Provide the (x, y) coordinate of the cell's center where the given text is located.  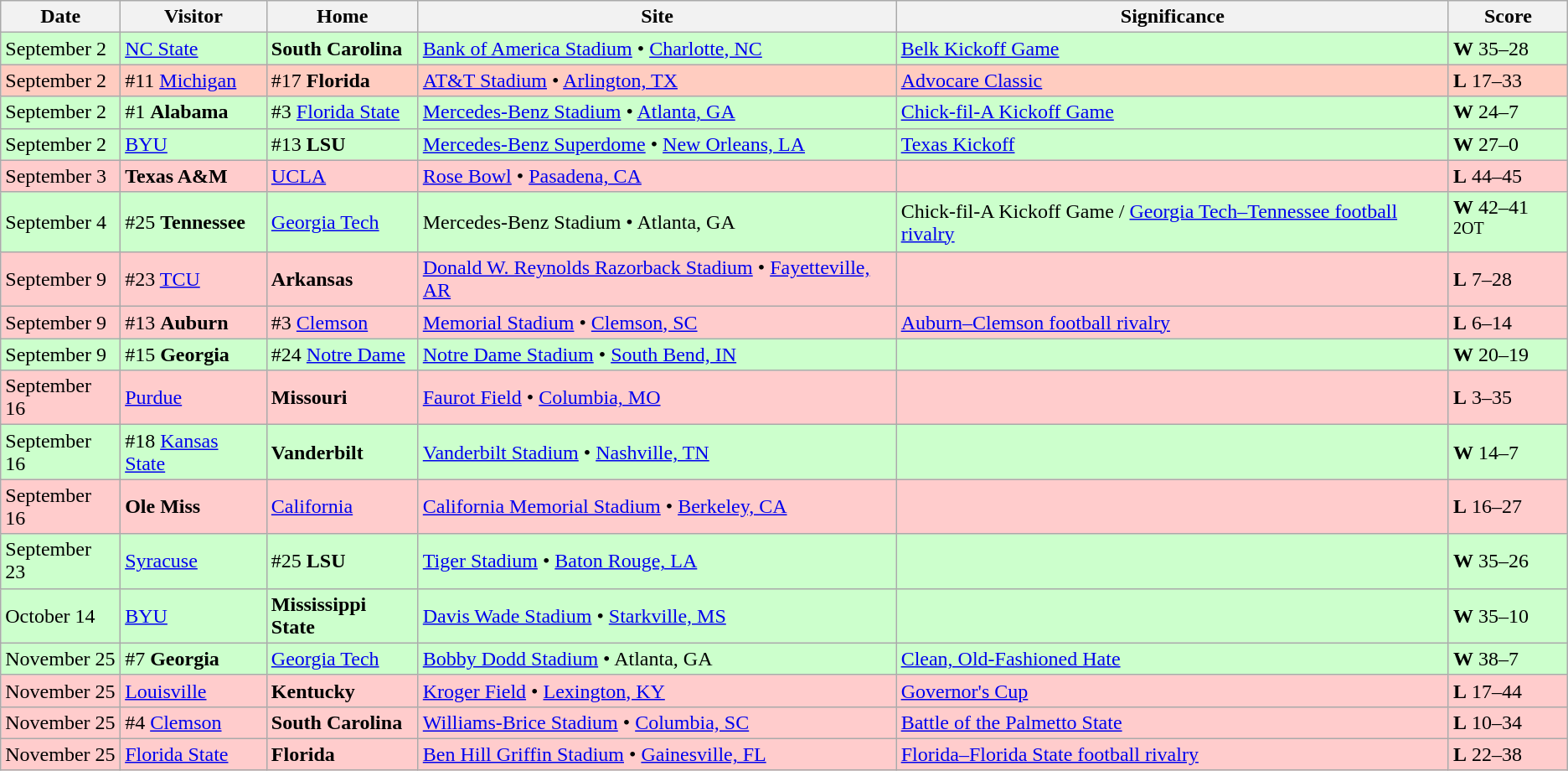
Vanderbilt (342, 453)
#13 LSU (342, 144)
Donald W. Reynolds Razorback Stadium • Fayetteville, AR (657, 280)
L 17–33 (1508, 80)
#4 Clemson (194, 722)
W 35–26 (1508, 561)
W 24–7 (1508, 112)
#24 Notre Dame (342, 354)
Williams-Brice Stadium • Columbia, SC (657, 722)
W 27–0 (1508, 144)
NC State (194, 49)
Florida State (194, 754)
Visitor (194, 17)
Battle of the Palmetto State (1173, 722)
Texas Kickoff (1173, 144)
#1 Alabama (194, 112)
W 35–10 (1508, 615)
W 20–19 (1508, 354)
W 42–41 2OT (1508, 222)
Florida (342, 754)
L 6–14 (1508, 323)
L 22–38 (1508, 754)
W 35–28 (1508, 49)
W 14–7 (1508, 453)
Louisville (194, 691)
Clean, Old-Fashioned Hate (1173, 659)
Bank of America Stadium • Charlotte, NC (657, 49)
#18 Kansas State (194, 453)
L 7–28 (1508, 280)
Memorial Stadium • Clemson, SC (657, 323)
#7 Georgia (194, 659)
Faurot Field • Columbia, MO (657, 397)
California (342, 506)
Missouri (342, 397)
Notre Dame Stadium • South Bend, IN (657, 354)
#15 Georgia (194, 354)
Arkansas (342, 280)
Davis Wade Stadium • Starkville, MS (657, 615)
California Memorial Stadium • Berkeley, CA (657, 506)
#3 Florida State (342, 112)
Governor's Cup (1173, 691)
#25 LSU (342, 561)
#25 Tennessee (194, 222)
Home (342, 17)
October 14 (60, 615)
Ben Hill Griffin Stadium • Gainesville, FL (657, 754)
L 10–34 (1508, 722)
Score (1508, 17)
Syracuse (194, 561)
#13 Auburn (194, 323)
Site (657, 17)
September 3 (60, 176)
Ole Miss (194, 506)
Significance (1173, 17)
September 4 (60, 222)
Chick-fil-A Kickoff Game / Georgia Tech–Tennessee football rivalry (1173, 222)
L 17–44 (1508, 691)
#17 Florida (342, 80)
Florida–Florida State football rivalry (1173, 754)
L 16–27 (1508, 506)
Mississippi State (342, 615)
Vanderbilt Stadium • Nashville, TN (657, 453)
Date (60, 17)
#23 TCU (194, 280)
Mercedes-Benz Superdome • New Orleans, LA (657, 144)
#11 Michigan (194, 80)
AT&T Stadium • Arlington, TX (657, 80)
#3 Clemson (342, 323)
L 3–35 (1508, 397)
L 44–45 (1508, 176)
UCLA (342, 176)
Rose Bowl • Pasadena, CA (657, 176)
Auburn–Clemson football rivalry (1173, 323)
Belk Kickoff Game (1173, 49)
Texas A&M (194, 176)
Kroger Field • Lexington, KY (657, 691)
Tiger Stadium • Baton Rouge, LA (657, 561)
Advocare Classic (1173, 80)
Purdue (194, 397)
Chick-fil-A Kickoff Game (1173, 112)
W 38–7 (1508, 659)
Kentucky (342, 691)
September 23 (60, 561)
Bobby Dodd Stadium • Atlanta, GA (657, 659)
